Locate the cell with the specified text and output its (x, y) center coordinate. 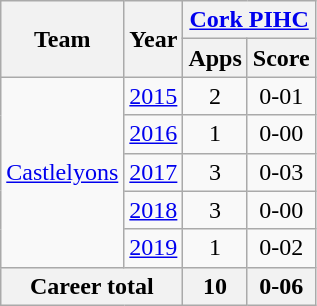
Cork PIHC (249, 20)
0-01 (281, 96)
Career total (92, 286)
10 (215, 286)
2 (215, 96)
Castlelyons (62, 172)
2019 (154, 248)
0-03 (281, 172)
2018 (154, 210)
0-06 (281, 286)
Apps (215, 58)
Year (154, 39)
Score (281, 58)
0-02 (281, 248)
Team (62, 39)
2015 (154, 96)
2017 (154, 172)
2016 (154, 134)
